Pinpoint the cell where the given text exists, returning its (x, y) midpoint coordinate. 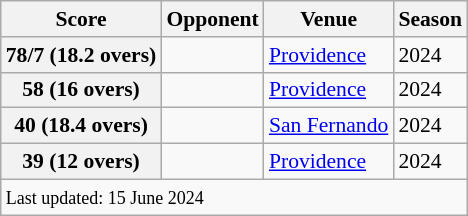
San Fernando (328, 126)
78/7 (18.2 overs) (82, 55)
40 (18.4 overs) (82, 126)
Score (82, 19)
Season (430, 19)
Opponent (212, 19)
Venue (328, 19)
Last updated: 15 June 2024 (234, 197)
58 (16 overs) (82, 90)
39 (12 overs) (82, 162)
